Identify which cell holds the provided text, then report its (x, y) central coordinate. 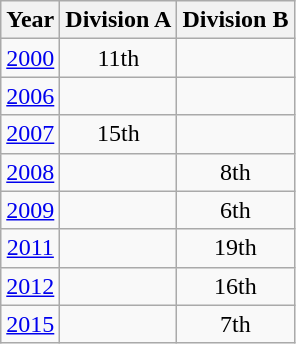
7th (236, 324)
2007 (30, 134)
Year (30, 20)
2012 (30, 286)
16th (236, 286)
2006 (30, 96)
8th (236, 172)
2009 (30, 210)
2015 (30, 324)
2000 (30, 58)
2008 (30, 172)
19th (236, 248)
6th (236, 210)
2011 (30, 248)
Division A (118, 20)
Division B (236, 20)
11th (118, 58)
15th (118, 134)
